Capture the cell that displays the provided text and extract its [x, y] central coordinate. 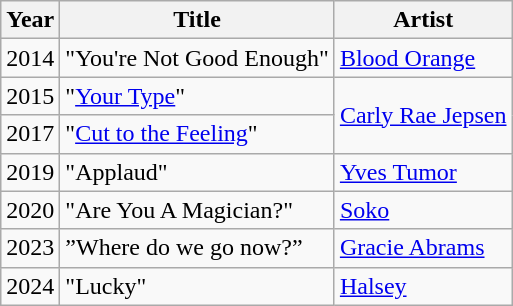
"You're Not Good Enough" [198, 58]
Title [198, 20]
2017 [30, 134]
2024 [30, 286]
”Where do we go now?” [198, 248]
2014 [30, 58]
Blood Orange [423, 58]
"Cut to the Feeling" [198, 134]
Artist [423, 20]
Gracie Abrams [423, 248]
Year [30, 20]
2020 [30, 210]
Yves Tumor [423, 172]
2019 [30, 172]
"Your Type" [198, 96]
Soko [423, 210]
"Applaud" [198, 172]
"Lucky" [198, 286]
"Are You A Magician?" [198, 210]
Halsey [423, 286]
2023 [30, 248]
2015 [30, 96]
Carly Rae Jepsen [423, 115]
